For the text-containing cell, return its midpoint in [x, y] coordinate format. 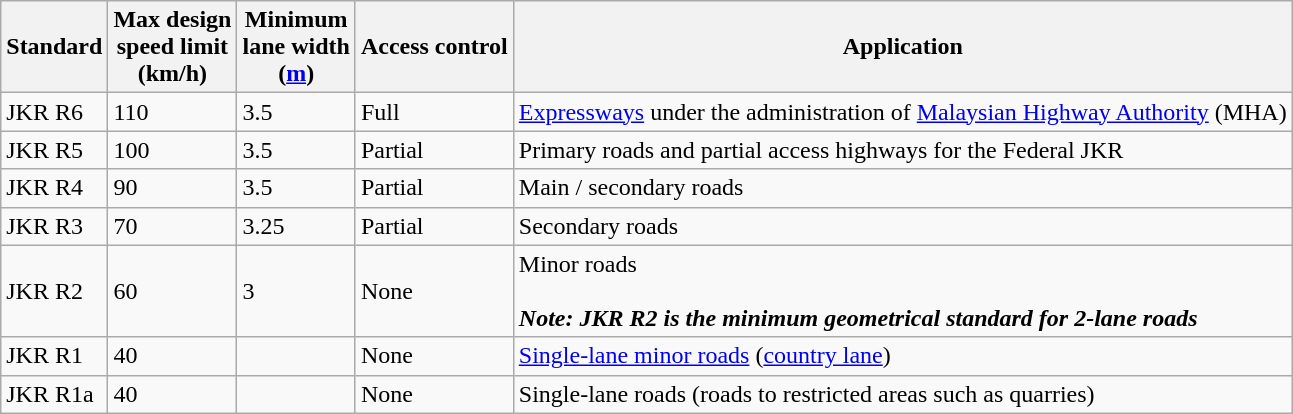
3.25 [296, 226]
Secondary roads [902, 226]
110 [172, 112]
JKR R2 [54, 291]
Minimum lane width(m) [296, 47]
90 [172, 188]
Max designspeed limit(km/h) [172, 47]
100 [172, 150]
JKR R3 [54, 226]
Primary roads and partial access highways for the Federal JKR [902, 150]
Access control [434, 47]
Main / secondary roads [902, 188]
JKR R5 [54, 150]
Single-lane minor roads (country lane) [902, 356]
Application [902, 47]
JKR R4 [54, 188]
JKR R1a [54, 394]
3 [296, 291]
JKR R6 [54, 112]
Full [434, 112]
Minor roadsNote: JKR R2 is the minimum geometrical standard for 2-lane roads [902, 291]
Single-lane roads (roads to restricted areas such as quarries) [902, 394]
Standard [54, 47]
60 [172, 291]
JKR R1 [54, 356]
Expressways under the administration of Malaysian Highway Authority (MHA) [902, 112]
70 [172, 226]
